Capture the cell that displays the provided text and extract its (X, Y) central coordinate. 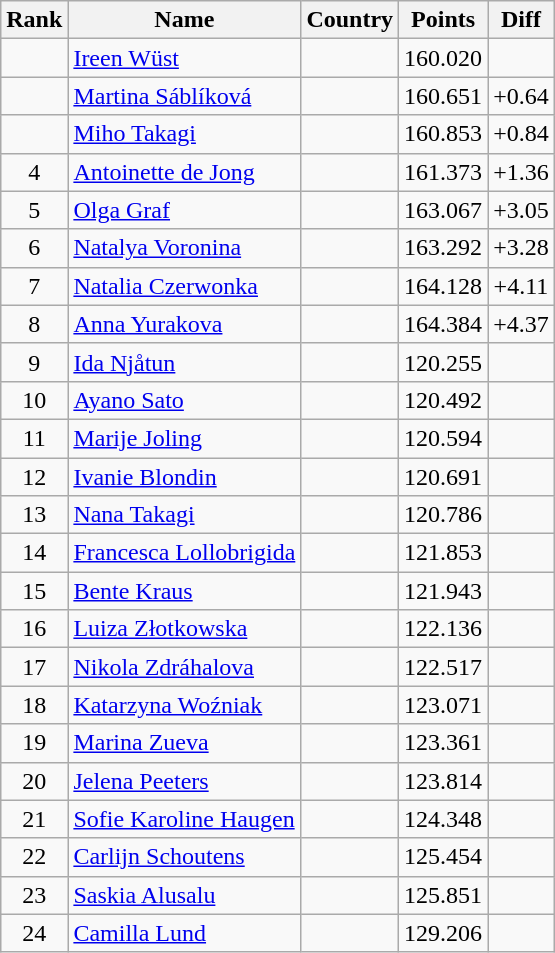
+3.28 (522, 248)
7 (34, 286)
+0.84 (522, 134)
Ayano Sato (184, 400)
16 (34, 629)
125.454 (444, 857)
121.943 (444, 591)
Nana Takagi (184, 515)
17 (34, 667)
+4.37 (522, 324)
5 (34, 210)
15 (34, 591)
120.786 (444, 515)
Natalya Voronina (184, 248)
Name (184, 20)
Country (350, 20)
Luiza Złotkowska (184, 629)
123.361 (444, 743)
Saskia Alusalu (184, 895)
18 (34, 705)
161.373 (444, 172)
Antoinette de Jong (184, 172)
24 (34, 933)
+4.11 (522, 286)
+3.05 (522, 210)
Points (444, 20)
164.384 (444, 324)
Anna Yurakova (184, 324)
Camilla Lund (184, 933)
160.020 (444, 58)
23 (34, 895)
4 (34, 172)
123.071 (444, 705)
6 (34, 248)
129.206 (444, 933)
123.814 (444, 781)
Marina Zueva (184, 743)
Martina Sáblíková (184, 96)
21 (34, 819)
Jelena Peeters (184, 781)
164.128 (444, 286)
Bente Kraus (184, 591)
160.853 (444, 134)
19 (34, 743)
Ida Njåtun (184, 362)
Miho Takagi (184, 134)
14 (34, 553)
+1.36 (522, 172)
160.651 (444, 96)
11 (34, 438)
121.853 (444, 553)
Ivanie Blondin (184, 477)
Nikola Zdráhalova (184, 667)
120.255 (444, 362)
+0.64 (522, 96)
10 (34, 400)
13 (34, 515)
9 (34, 362)
Katarzyna Woźniak (184, 705)
Francesca Lollobrigida (184, 553)
Diff (522, 20)
163.292 (444, 248)
Marije Joling (184, 438)
Sofie Karoline Haugen (184, 819)
120.594 (444, 438)
12 (34, 477)
Carlijn Schoutens (184, 857)
122.517 (444, 667)
Rank (34, 20)
22 (34, 857)
124.348 (444, 819)
20 (34, 781)
120.492 (444, 400)
8 (34, 324)
125.851 (444, 895)
Olga Graf (184, 210)
122.136 (444, 629)
Natalia Czerwonka (184, 286)
Ireen Wüst (184, 58)
120.691 (444, 477)
163.067 (444, 210)
